Provide the (x, y) coordinate of the cell's center where the given text is located.  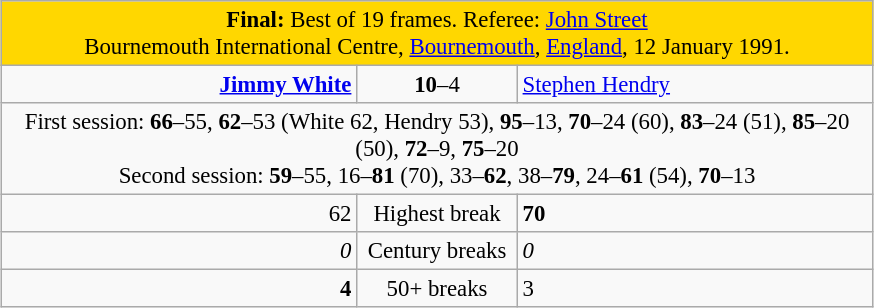
3 (695, 289)
50+ breaks (438, 289)
Stephen Hendry (695, 85)
Century breaks (438, 251)
70 (695, 214)
Final: Best of 19 frames. Referee: John Street Bournemouth International Centre, Bournemouth, England, 12 January 1991. (437, 34)
62 (179, 214)
4 (179, 289)
10–4 (438, 85)
Jimmy White (179, 85)
Highest break (438, 214)
